Find where the given text appears and provide that cell's center as [X, Y] coordinate. 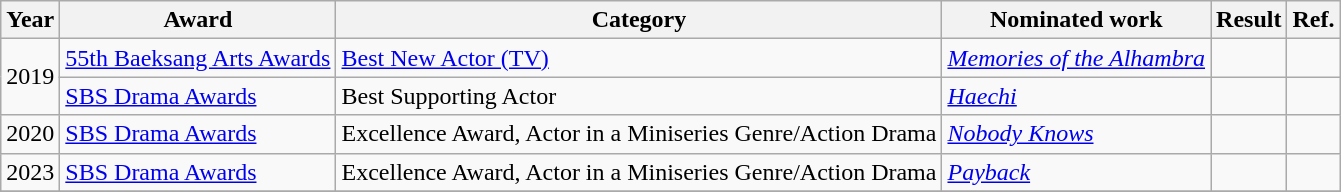
Best Supporting Actor [639, 96]
Ref. [1314, 20]
Payback [1076, 172]
Best New Actor (TV) [639, 58]
2020 [30, 134]
Haechi [1076, 96]
2019 [30, 77]
Year [30, 20]
55th Baeksang Arts Awards [198, 58]
2023 [30, 172]
Nominated work [1076, 20]
Award [198, 20]
Memories of the Alhambra [1076, 58]
Nobody Knows [1076, 134]
Result [1249, 20]
Category [639, 20]
